For the text-containing cell, return its midpoint in (X, Y) coordinate format. 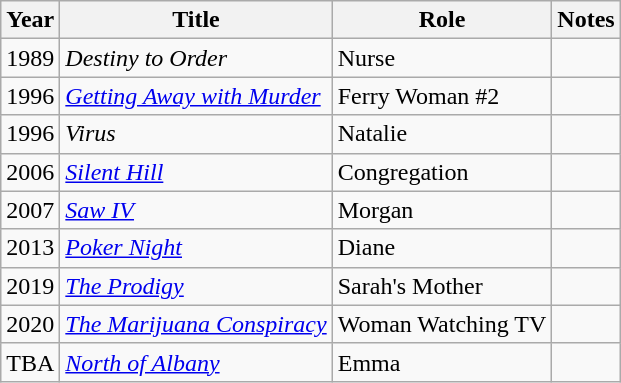
2020 (30, 324)
2019 (30, 286)
1989 (30, 58)
Natalie (442, 134)
2007 (30, 210)
Woman Watching TV (442, 324)
Silent Hill (196, 172)
Congregation (442, 172)
2013 (30, 248)
Year (30, 20)
2006 (30, 172)
Virus (196, 134)
Morgan (442, 210)
The Prodigy (196, 286)
TBA (30, 362)
Ferry Woman #2 (442, 96)
North of Albany (196, 362)
Emma (442, 362)
Notes (586, 20)
Saw IV (196, 210)
Role (442, 20)
Diane (442, 248)
Destiny to Order (196, 58)
Nurse (442, 58)
Title (196, 20)
Poker Night (196, 248)
Sarah's Mother (442, 286)
Getting Away with Murder (196, 96)
The Marijuana Conspiracy (196, 324)
